Scan for the cell matching the given text and deliver its (X, Y) coordinate at center. 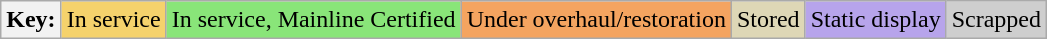
In service (114, 20)
Under overhaul/restoration (596, 20)
In service, Mainline Certified (314, 20)
Scrapped (996, 20)
Static display (876, 20)
Key: (31, 20)
Stored (768, 20)
